Return the [X, Y] coordinate for the center point of the cell that contains the specified text.  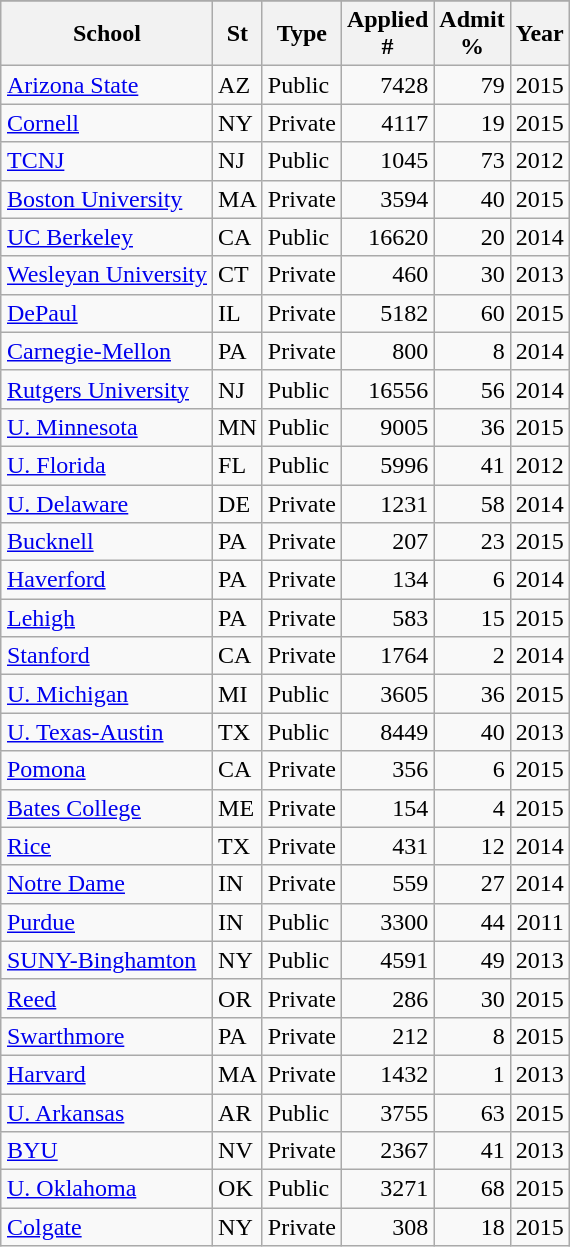
Swarthmore [106, 1036]
DePaul [106, 313]
8449 [387, 732]
DE [238, 503]
1 [472, 1074]
Stanford [106, 656]
Bates College [106, 808]
19 [472, 123]
2367 [387, 1151]
BYU [106, 1151]
Rice [106, 846]
Admit% [472, 34]
ME [238, 808]
583 [387, 618]
3755 [387, 1113]
Carnegie-Mellon [106, 351]
68 [472, 1189]
St [238, 34]
FL [238, 465]
CT [238, 275]
3594 [387, 199]
U. Oklahoma [106, 1189]
16620 [387, 237]
559 [387, 884]
286 [387, 998]
Reed [106, 998]
4 [472, 808]
212 [387, 1036]
U. Florida [106, 465]
49 [472, 960]
431 [387, 846]
Colgate [106, 1227]
460 [387, 275]
1432 [387, 1074]
79 [472, 85]
63 [472, 1113]
MN [238, 427]
2 [472, 656]
Cornell [106, 123]
U. Arkansas [106, 1113]
7428 [387, 85]
Boston University [106, 199]
56 [472, 389]
5996 [387, 465]
4117 [387, 123]
Wesleyan University [106, 275]
OK [238, 1189]
58 [472, 503]
NV [238, 1151]
Lehigh [106, 618]
356 [387, 770]
U. Delaware [106, 503]
UC Berkeley [106, 237]
207 [387, 542]
IL [238, 313]
U. Minnesota [106, 427]
1231 [387, 503]
1045 [387, 161]
U. Texas-Austin [106, 732]
Pomona [106, 770]
134 [387, 580]
23 [472, 542]
12 [472, 846]
AR [238, 1113]
Notre Dame [106, 884]
School [106, 34]
800 [387, 351]
5182 [387, 313]
154 [387, 808]
9005 [387, 427]
Arizona State [106, 85]
Year [540, 34]
OR [238, 998]
15 [472, 618]
3605 [387, 694]
SUNY-Binghamton [106, 960]
Haverford [106, 580]
Rutgers University [106, 389]
73 [472, 161]
MI [238, 694]
1764 [387, 656]
308 [387, 1227]
3300 [387, 922]
18 [472, 1227]
3271 [387, 1189]
Harvard [106, 1074]
Purdue [106, 922]
27 [472, 884]
44 [472, 922]
2011 [540, 922]
20 [472, 237]
TCNJ [106, 161]
Bucknell [106, 542]
16556 [387, 389]
AZ [238, 85]
60 [472, 313]
U. Michigan [106, 694]
4591 [387, 960]
Type [302, 34]
Applied# [387, 34]
